Locate the cell with the specified text and output its (x, y) center coordinate. 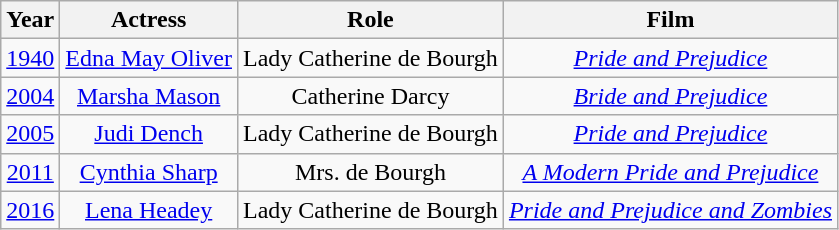
2011 (30, 172)
Role (370, 20)
Cynthia Sharp (149, 172)
Lena Headey (149, 210)
2005 (30, 134)
1940 (30, 58)
Actress (149, 20)
Bride and Prejudice (670, 96)
Edna May Oliver (149, 58)
Mrs. de Bourgh (370, 172)
2016 (30, 210)
Judi Dench (149, 134)
Year (30, 20)
2004 (30, 96)
Marsha Mason (149, 96)
A Modern Pride and Prejudice (670, 172)
Catherine Darcy (370, 96)
Film (670, 20)
Pride and Prejudice and Zombies (670, 210)
